For the text-containing cell, return its midpoint in (x, y) coordinate format. 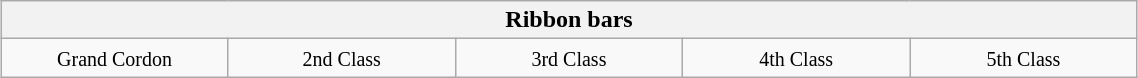
2nd Class (342, 58)
Ribbon bars (569, 20)
Grand Cordon (114, 58)
5th Class (1024, 58)
3rd Class (568, 58)
4th Class (796, 58)
